Capture the cell that displays the provided text and extract its (x, y) central coordinate. 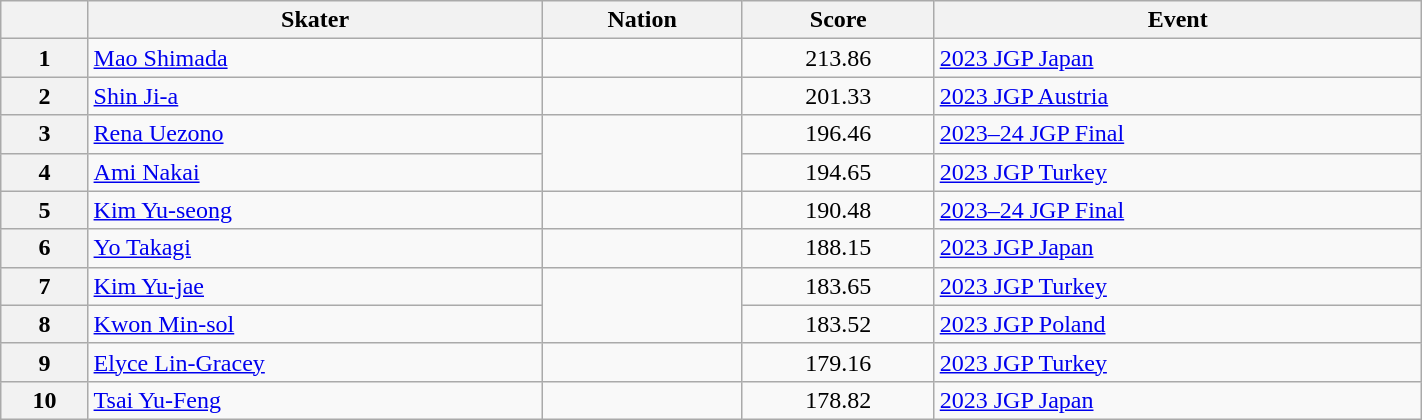
183.65 (838, 286)
Nation (642, 20)
2023 JGP Poland (1178, 324)
3 (44, 134)
10 (44, 400)
7 (44, 286)
Event (1178, 20)
213.86 (838, 58)
Ami Nakai (315, 172)
Yo Takagi (315, 248)
Skater (315, 20)
Mao Shimada (315, 58)
179.16 (838, 362)
Rena Uezono (315, 134)
Elyce Lin-Gracey (315, 362)
183.52 (838, 324)
194.65 (838, 172)
188.15 (838, 248)
2023 JGP Austria (1178, 96)
Tsai Yu-Feng (315, 400)
8 (44, 324)
4 (44, 172)
Kwon Min-sol (315, 324)
5 (44, 210)
190.48 (838, 210)
Score (838, 20)
Kim Yu-jae (315, 286)
2 (44, 96)
1 (44, 58)
Shin Ji-a (315, 96)
196.46 (838, 134)
201.33 (838, 96)
6 (44, 248)
Kim Yu-seong (315, 210)
178.82 (838, 400)
9 (44, 362)
